Output the (X, Y) coordinate of the center of the cell containing the given text.  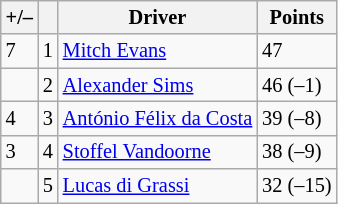
Alexander Sims (158, 85)
1 (48, 51)
Points (296, 17)
47 (296, 51)
39 (–8) (296, 118)
46 (–1) (296, 85)
38 (–9) (296, 152)
32 (–15) (296, 186)
Stoffel Vandoorne (158, 152)
5 (48, 186)
2 (48, 85)
+/– (20, 17)
Lucas di Grassi (158, 186)
Mitch Evans (158, 51)
António Félix da Costa (158, 118)
Driver (158, 17)
7 (20, 51)
